Output the (x, y) coordinate of the center of the cell containing the given text.  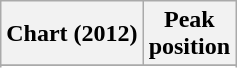
Peakposition (189, 34)
Chart (2012) (72, 34)
